Pinpoint the cell where the given text exists, returning its (x, y) midpoint coordinate. 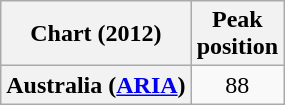
Chart (2012) (96, 34)
Australia (ARIA) (96, 85)
Peakposition (237, 34)
88 (237, 85)
